Return (X, Y) of the center of cell containing provided text 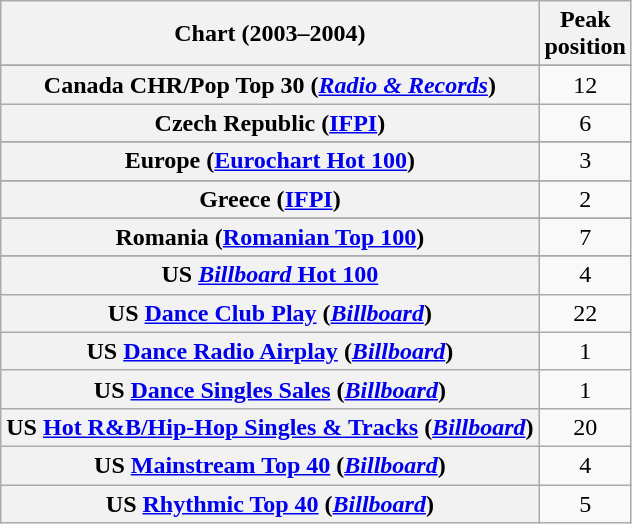
Europe (Eurochart Hot 100) (270, 161)
12 (585, 85)
Chart (2003–2004) (270, 34)
20 (585, 427)
7 (585, 237)
US Dance Radio Airplay (Billboard) (270, 351)
US Mainstream Top 40 (Billboard) (270, 465)
Romania (Romanian Top 100) (270, 237)
Canada CHR/Pop Top 30 (Radio & Records) (270, 85)
US Billboard Hot 100 (270, 275)
22 (585, 313)
3 (585, 161)
US Dance Singles Sales (Billboard) (270, 389)
Czech Republic (IFPI) (270, 123)
US Dance Club Play (Billboard) (270, 313)
Peakposition (585, 34)
US Rhythmic Top 40 (Billboard) (270, 503)
2 (585, 199)
Greece (IFPI) (270, 199)
5 (585, 503)
6 (585, 123)
US Hot R&B/Hip-Hop Singles & Tracks (Billboard) (270, 427)
